Pinpoint the cell where the given text exists, returning its [X, Y] midpoint coordinate. 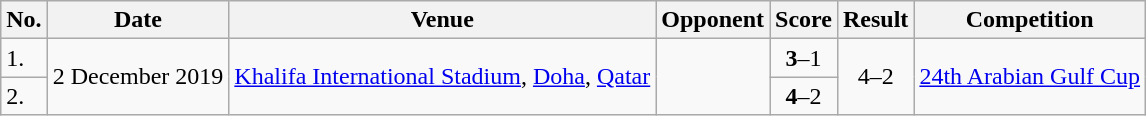
No. [24, 20]
2. [24, 96]
Score [804, 20]
Opponent [713, 20]
3–1 [804, 58]
Result [875, 20]
Venue [442, 20]
2 December 2019 [138, 77]
Khalifa International Stadium, Doha, Qatar [442, 77]
1. [24, 58]
Competition [1030, 20]
24th Arabian Gulf Cup [1030, 77]
Date [138, 20]
